Locate the cell with the specified text and output its [x, y] center coordinate. 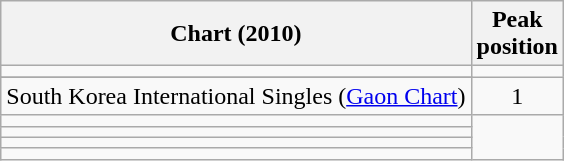
Peakposition [517, 34]
Chart (2010) [236, 34]
South Korea International Singles (Gaon Chart) [236, 96]
1 [517, 96]
